Identify which cell holds the provided text, then report its [x, y] central coordinate. 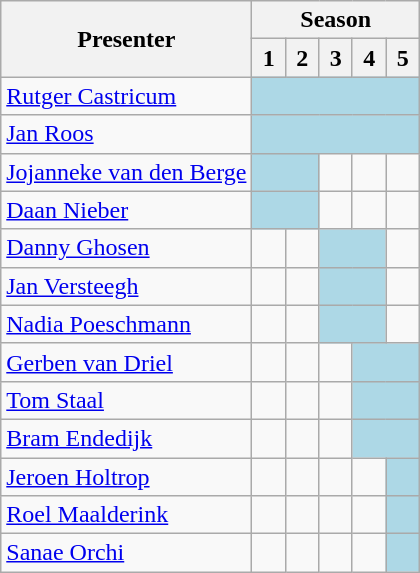
Presenter [126, 39]
Season [336, 20]
Bram Endedijk [126, 438]
Danny Ghosen [126, 248]
5 [402, 58]
Nadia Poeschmann [126, 324]
Jojanneke van den Berge [126, 172]
Jan Roos [126, 134]
Roel Maalderink [126, 515]
Daan Nieber [126, 210]
1 [268, 58]
3 [336, 58]
2 [302, 58]
Sanae Orchi [126, 553]
Jan Versteegh [126, 286]
Rutger Castricum [126, 96]
Jeroen Holtrop [126, 477]
4 [368, 58]
Gerben van Driel [126, 362]
Tom Staal [126, 400]
